Locate the cell with the specified text and output its (x, y) center coordinate. 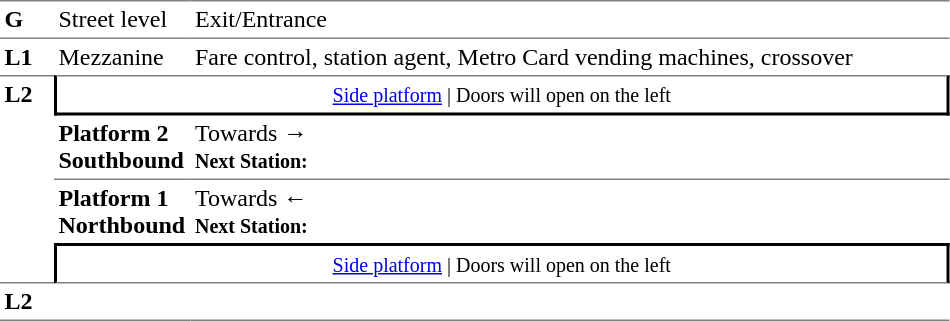
Platform 1Northbound (122, 212)
Exit/Entrance (570, 20)
L2 (27, 179)
Towards → Next Station: (570, 148)
G (27, 20)
Street level (122, 20)
Platform 2Southbound (122, 148)
Fare control, station agent, Metro Card vending machines, crossover (570, 57)
Mezzanine (122, 57)
L1 (27, 57)
Towards ← Next Station: (570, 212)
